Identify which cell holds the provided text, then report its (X, Y) central coordinate. 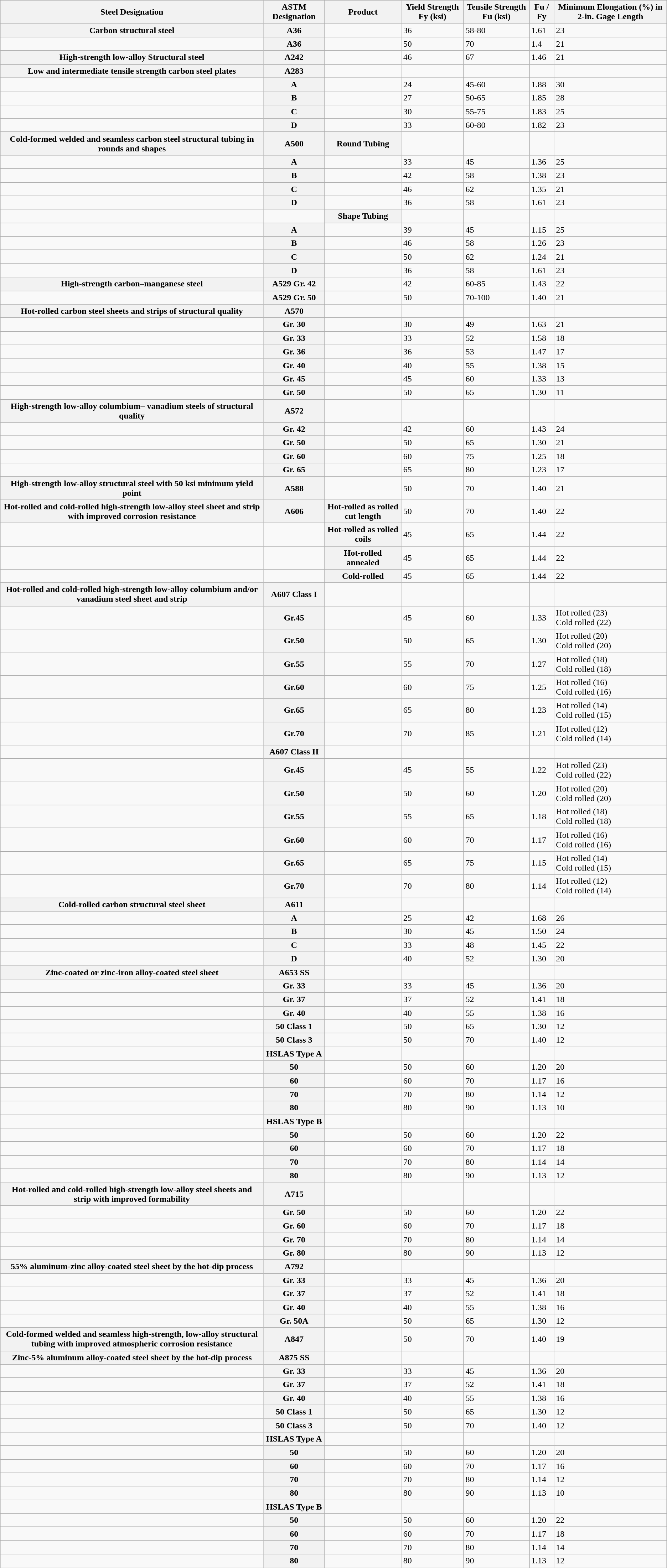
A588 (294, 488)
60-85 (497, 284)
Hot-rolled as rolled cut length (363, 512)
26 (610, 918)
Yield Strength Fy (ksi) (433, 12)
Gr. 42 (294, 429)
Product (363, 12)
1.24 (542, 257)
1.22 (542, 770)
Hot-rolled and cold-rolled high-strength low-alloy steel sheet and strip with improved corrosion resistance (132, 512)
11 (610, 392)
1.58 (542, 338)
1.83 (542, 111)
1.35 (542, 189)
48 (497, 945)
58-80 (497, 30)
Gr. 80 (294, 1253)
A572 (294, 410)
1.82 (542, 125)
A847 (294, 1339)
1.18 (542, 816)
Cold-rolled carbon structural steel sheet (132, 904)
1.47 (542, 352)
27 (433, 98)
Cold-rolled (363, 576)
A792 (294, 1267)
Carbon structural steel (132, 30)
67 (497, 57)
1.88 (542, 84)
A715 (294, 1194)
50-65 (497, 98)
A606 (294, 512)
A529 Gr. 50 (294, 297)
Round Tubing (363, 143)
1.26 (542, 243)
39 (433, 230)
Zinc-coated or zinc-iron alloy-coated steel sheet (132, 972)
1.85 (542, 98)
A283 (294, 71)
High-strength low-alloy Structural steel (132, 57)
Fu / Fy (542, 12)
19 (610, 1339)
1.45 (542, 945)
1.27 (542, 664)
1.4 (542, 44)
High-strength low-alloy structural steel with 50 ksi minimum yield point (132, 488)
Gr. 30 (294, 324)
85 (497, 733)
1.68 (542, 918)
1.63 (542, 324)
Hot-rolled carbon steel sheets and strips of structural quality (132, 311)
55-75 (497, 111)
High-strength low-alloy columbium– vanadium steels of structural quality (132, 410)
Cold-formed welded and seamless carbon steel structural tubing in rounds and shapes (132, 143)
Hot-rolled and cold-rolled high-strength low-alloy columbium and/or vanadium steel sheet and strip (132, 594)
15 (610, 365)
Minimum Elongation (%) in 2-in. Gage Length (610, 12)
A500 (294, 143)
45-60 (497, 84)
1.21 (542, 733)
Gr. 65 (294, 470)
A529 Gr. 42 (294, 284)
Steel Designation (132, 12)
A607 Class I (294, 594)
A242 (294, 57)
53 (497, 352)
Cold-formed welded and seamless high-strength, low-alloy structural tubing with improved atmospheric corrosion resistance (132, 1339)
Gr. 70 (294, 1239)
1.50 (542, 931)
A875 SS (294, 1357)
55% aluminum-zinc alloy-coated steel sheet by the hot-dip process (132, 1267)
Tensile Strength Fu (ksi) (497, 12)
Low and intermediate tensile strength carbon steel plates (132, 71)
Gr. 36 (294, 352)
28 (610, 98)
A570 (294, 311)
A653 SS (294, 972)
Hot-rolled annealed (363, 558)
Shape Tubing (363, 216)
ASTM Designation (294, 12)
A611 (294, 904)
70-100 (497, 297)
Hot-rolled as rolled coils (363, 534)
60-80 (497, 125)
High-strength carbon–manganese steel (132, 284)
Hot-rolled and cold-rolled high-strength low-alloy steel sheets and strip with improved formability (132, 1194)
Gr. 50A (294, 1321)
Gr. 45 (294, 379)
A607 Class II (294, 752)
13 (610, 379)
Zinc-5% aluminum alloy-coated steel sheet by the hot-dip process (132, 1357)
49 (497, 324)
1.46 (542, 57)
